Search for the cell housing the specified text and yield its (X, Y) center coordinate. 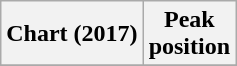
Chart (2017) (72, 34)
Peakposition (189, 34)
